Scan for the cell matching the given text and deliver its (x, y) coordinate at center. 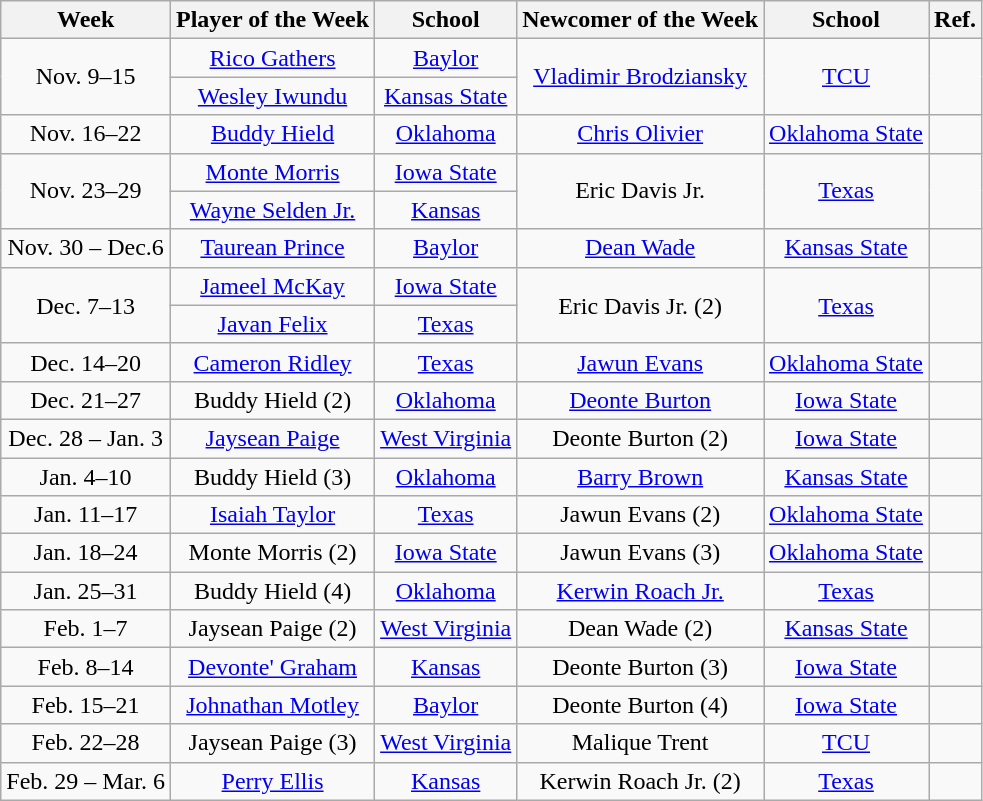
Jameel McKay (272, 286)
Jaysean Paige (2) (272, 629)
Dec. 21–27 (86, 400)
Monte Morris (272, 172)
Dec. 14–20 (86, 362)
Dean Wade (2) (640, 629)
Feb. 22–28 (86, 743)
Feb. 8–14 (86, 667)
Deonte Burton (640, 400)
Nov. 23–29 (86, 191)
Eric Davis Jr. (2) (640, 305)
Monte Morris (2) (272, 553)
Chris Olivier (640, 134)
Johnathan Motley (272, 705)
Buddy Hield (4) (272, 591)
Jawun Evans (3) (640, 553)
Player of the Week (272, 20)
Jawun Evans (2) (640, 515)
Wesley Iwundu (272, 96)
Jan. 11–17 (86, 515)
Jaysean Paige (272, 438)
Buddy Hield (3) (272, 477)
Newcomer of the Week (640, 20)
Cameron Ridley (272, 362)
Javan Felix (272, 324)
Kerwin Roach Jr. (2) (640, 781)
Nov. 9–15 (86, 77)
Week (86, 20)
Kerwin Roach Jr. (640, 591)
Feb. 1–7 (86, 629)
Deonte Burton (2) (640, 438)
Feb. 15–21 (86, 705)
Ref. (956, 20)
Jawun Evans (640, 362)
Devonte' Graham (272, 667)
Jaysean Paige (3) (272, 743)
Nov. 30 – Dec.6 (86, 248)
Eric Davis Jr. (640, 191)
Rico Gathers (272, 58)
Dec. 28 – Jan. 3 (86, 438)
Dec. 7–13 (86, 305)
Jan. 4–10 (86, 477)
Feb. 29 – Mar. 6 (86, 781)
Dean Wade (640, 248)
Vladimir Brodziansky (640, 77)
Taurean Prince (272, 248)
Jan. 25–31 (86, 591)
Malique Trent (640, 743)
Deonte Burton (3) (640, 667)
Buddy Hield (272, 134)
Barry Brown (640, 477)
Perry Ellis (272, 781)
Deonte Burton (4) (640, 705)
Isaiah Taylor (272, 515)
Jan. 18–24 (86, 553)
Wayne Selden Jr. (272, 210)
Buddy Hield (2) (272, 400)
Nov. 16–22 (86, 134)
